Find where the given text appears and provide that cell's center as (x, y) coordinate. 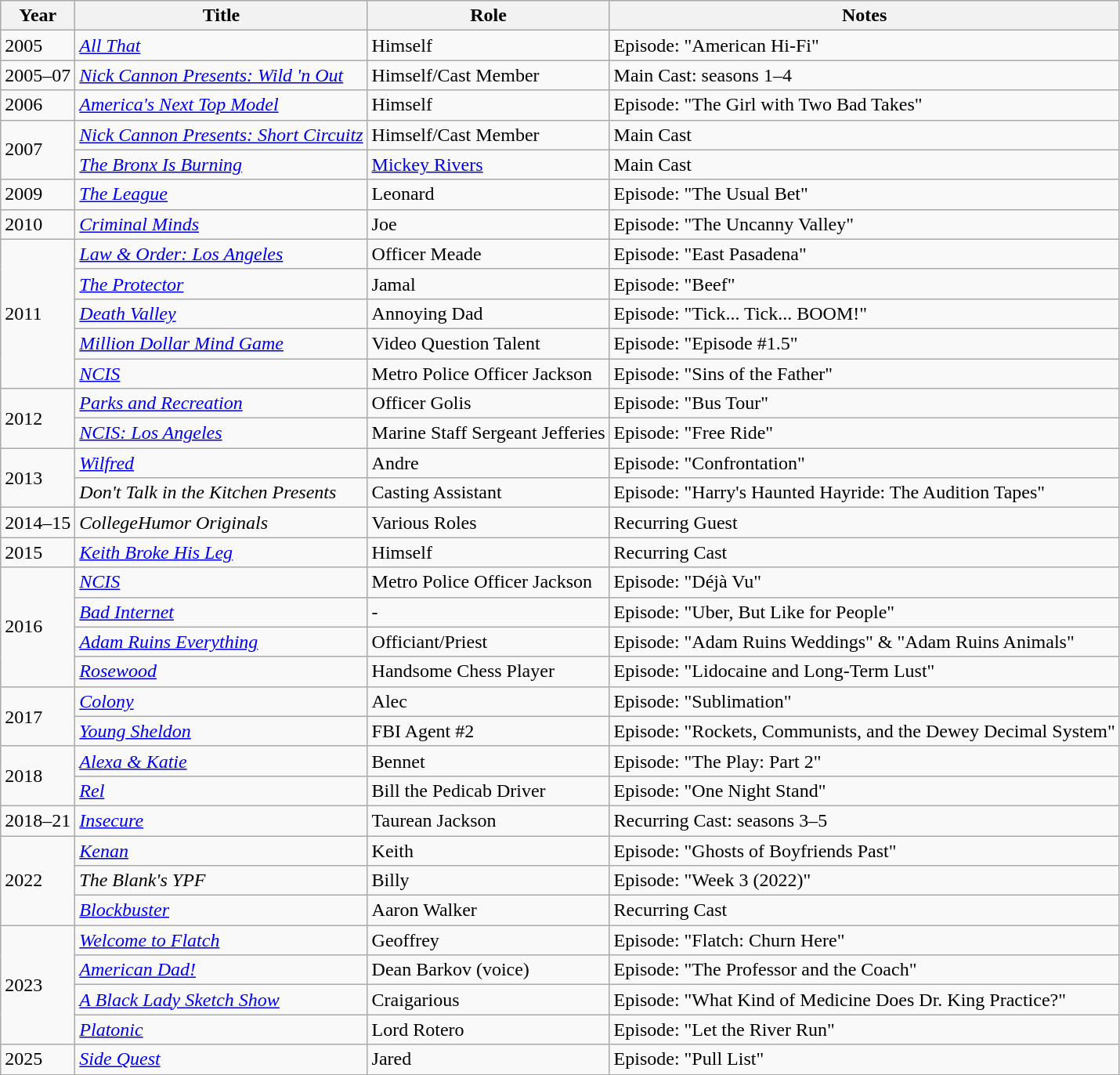
Episode: "Flatch: Churn Here" (865, 940)
2007 (38, 150)
2010 (38, 224)
Geoffrey (489, 940)
Title (221, 16)
Jared (489, 1059)
Bill the Pedicab Driver (489, 791)
Young Sheldon (221, 731)
2023 (38, 985)
Kenan (221, 850)
Main Cast: seasons 1–4 (865, 75)
Episode: "Uber, But Like for People" (865, 612)
Death Valley (221, 313)
- (489, 612)
2018 (38, 776)
Insecure (221, 820)
Side Quest (221, 1059)
2012 (38, 418)
Episode: "Bus Tour" (865, 404)
Bad Internet (221, 612)
2006 (38, 105)
The League (221, 194)
Episode: "Adam Ruins Weddings" & "Adam Ruins Animals" (865, 642)
Alexa & Katie (221, 761)
Various Roles (489, 523)
Casting Assistant (489, 493)
Aaron Walker (489, 910)
NCIS: Los Angeles (221, 433)
Officer Meade (489, 254)
Video Question Talent (489, 343)
Year (38, 16)
Episode: "Rockets, Communists, and the Dewey Decimal System" (865, 731)
Keith Broke His Leg (221, 552)
CollegeHumor Originals (221, 523)
Wilfred (221, 463)
Episode: "Lidocaine and Long-Term Lust" (865, 671)
Episode: "Sublimation" (865, 701)
Rel (221, 791)
Adam Ruins Everything (221, 642)
Law & Order: Los Angeles (221, 254)
Rosewood (221, 671)
Episode: "American Hi-Fi" (865, 45)
2017 (38, 716)
A Black Lady Sketch Show (221, 1000)
The Protector (221, 284)
Officer Golis (489, 404)
Lord Rotero (489, 1030)
Nick Cannon Presents: Short Circuitz (221, 135)
Episode: "Sins of the Father" (865, 374)
2005–07 (38, 75)
Episode: "Let the River Run" (865, 1030)
Nick Cannon Presents: Wild 'n Out (221, 75)
All That (221, 45)
Episode: "What Kind of Medicine Does Dr. King Practice?" (865, 1000)
2013 (38, 478)
2011 (38, 313)
Dean Barkov (voice) (489, 970)
Jamal (489, 284)
Episode: "Pull List" (865, 1059)
Andre (489, 463)
Bennet (489, 761)
2015 (38, 552)
Marine Staff Sergeant Jefferies (489, 433)
Recurring Guest (865, 523)
2025 (38, 1059)
Episode: "Episode #1.5" (865, 343)
Annoying Dad (489, 313)
Joe (489, 224)
Recurring Cast: seasons 3–5 (865, 820)
FBI Agent #2 (489, 731)
Notes (865, 16)
America's Next Top Model (221, 105)
Episode: "The Girl with Two Bad Takes" (865, 105)
Episode: "East Pasadena" (865, 254)
2016 (38, 627)
Episode: "The Uncanny Valley" (865, 224)
2022 (38, 880)
Don't Talk in the Kitchen Presents (221, 493)
The Blank's YPF (221, 881)
Episode: "Free Ride" (865, 433)
Colony (221, 701)
Episode: "Déjà Vu" (865, 582)
The Bronx Is Burning (221, 165)
Episode: "The Play: Part 2" (865, 761)
Episode: "Harry's Haunted Hayride: The Audition Tapes" (865, 493)
Craigarious (489, 1000)
Parks and Recreation (221, 404)
Episode: "The Professor and the Coach" (865, 970)
2014–15 (38, 523)
Episode: "Ghosts of Boyfriends Past" (865, 850)
Million Dollar Mind Game (221, 343)
2018–21 (38, 820)
American Dad! (221, 970)
Criminal Minds (221, 224)
Keith (489, 850)
Episode: "Beef" (865, 284)
Blockbuster (221, 910)
Handsome Chess Player (489, 671)
2009 (38, 194)
Officiant/Priest (489, 642)
Episode: "One Night Stand" (865, 791)
Billy (489, 881)
2005 (38, 45)
Platonic (221, 1030)
Role (489, 16)
Alec (489, 701)
Mickey Rivers (489, 165)
Episode: "Confrontation" (865, 463)
Taurean Jackson (489, 820)
Welcome to Flatch (221, 940)
Episode: "Tick... Tick... BOOM!" (865, 313)
Leonard (489, 194)
Episode: "Week 3 (2022)" (865, 881)
Episode: "The Usual Bet" (865, 194)
